Determine the [X, Y] coordinate at the center of the cell enclosing the given text.  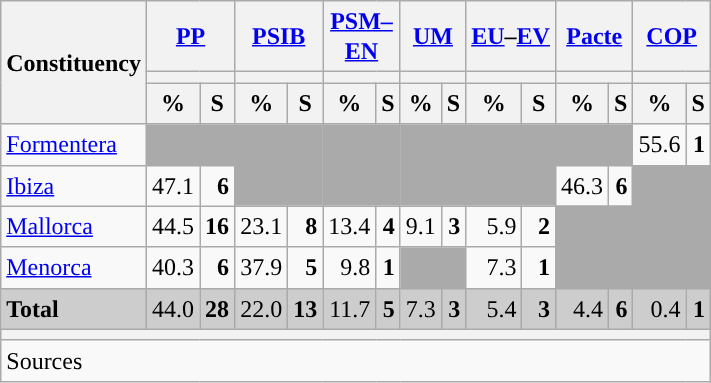
Total [74, 308]
UM [432, 36]
44.0 [172, 308]
Constituency [74, 62]
4.4 [582, 308]
46.3 [582, 186]
Menorca [74, 268]
9.1 [420, 226]
PSIB [279, 36]
Formentera [74, 144]
COP [672, 36]
5.4 [494, 308]
Ibiza [74, 186]
22.0 [262, 308]
40.3 [172, 268]
8 [306, 226]
47.1 [172, 186]
13.4 [350, 226]
9.8 [350, 268]
55.6 [660, 144]
Sources [356, 360]
16 [218, 226]
PP [190, 36]
2 [538, 226]
13 [306, 308]
Pacte [594, 36]
EU–EV [511, 36]
37.9 [262, 268]
4 [388, 226]
44.5 [172, 226]
11.7 [350, 308]
Mallorca [74, 226]
0.4 [660, 308]
23.1 [262, 226]
PSM–EN [362, 36]
28 [218, 308]
5.9 [494, 226]
